Return [X, Y] of the center of cell containing provided text 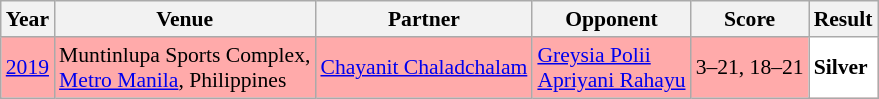
Silver [844, 68]
Venue [184, 19]
2019 [28, 68]
Year [28, 19]
Chayanit Chaladchalam [424, 68]
Greysia Polii Apriyani Rahayu [611, 68]
3–21, 18–21 [750, 68]
Muntinlupa Sports Complex,Metro Manila, Philippines [184, 68]
Result [844, 19]
Opponent [611, 19]
Score [750, 19]
Partner [424, 19]
